Extract the (X, Y) coordinate from the center of the cell holding the provided text.  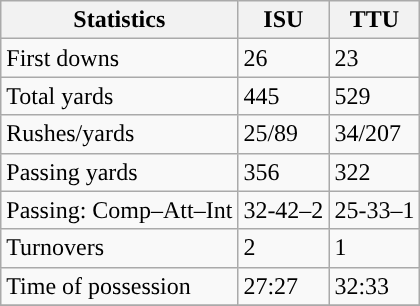
445 (284, 96)
Rushes/yards (120, 134)
1 (374, 248)
32-42–2 (284, 210)
26 (284, 58)
First downs (120, 58)
2 (284, 248)
Turnovers (120, 248)
Passing yards (120, 172)
Time of possession (120, 286)
Passing: Comp–Att–Int (120, 210)
27:27 (284, 286)
322 (374, 172)
32:33 (374, 286)
529 (374, 96)
Statistics (120, 20)
TTU (374, 20)
23 (374, 58)
25-33–1 (374, 210)
Total yards (120, 96)
25/89 (284, 134)
ISU (284, 20)
34/207 (374, 134)
356 (284, 172)
